Find where the given text appears and provide that cell's center as (x, y) coordinate. 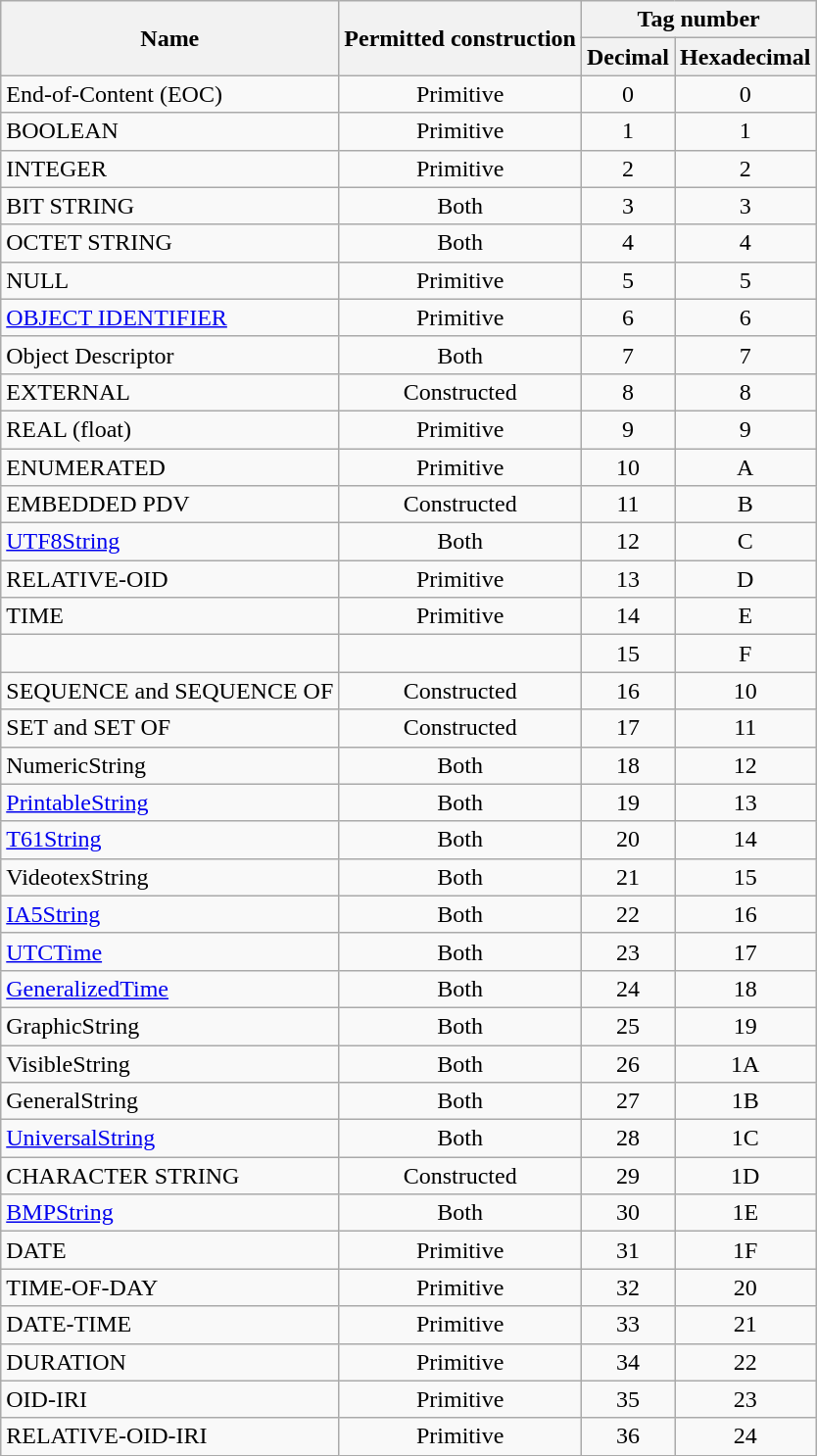
TIME (170, 616)
SEQUENCE and SEQUENCE OF (170, 691)
VideotexString (170, 877)
UTF8String (170, 542)
1E (745, 1213)
Hexadecimal (745, 57)
Decimal (627, 57)
35 (627, 1399)
CHARACTER STRING (170, 1176)
EXTERNAL (170, 392)
RELATIVE-OID-IRI (170, 1436)
BMPString (170, 1213)
BOOLEAN (170, 131)
UTCTime (170, 951)
DATE (170, 1250)
INTEGER (170, 169)
BIT STRING (170, 206)
GeneralizedTime (170, 989)
EMBEDDED PDV (170, 505)
OID-IRI (170, 1399)
GeneralString (170, 1101)
NULL (170, 280)
25 (627, 1026)
F (745, 654)
26 (627, 1063)
D (745, 579)
A (745, 467)
1A (745, 1063)
34 (627, 1362)
32 (627, 1287)
Name (170, 38)
NumericString (170, 765)
1F (745, 1250)
ENUMERATED (170, 467)
Permitted construction (460, 38)
End-of-Content (EOC) (170, 94)
28 (627, 1139)
31 (627, 1250)
1D (745, 1176)
36 (627, 1436)
VisibleString (170, 1063)
GraphicString (170, 1026)
OBJECT IDENTIFIER (170, 317)
IA5String (170, 914)
RELATIVE-OID (170, 579)
B (745, 505)
1B (745, 1101)
DURATION (170, 1362)
27 (627, 1101)
1C (745, 1139)
E (745, 616)
Object Descriptor (170, 355)
UniversalString (170, 1139)
OCTET STRING (170, 243)
T61String (170, 840)
PrintableString (170, 802)
REAL (float) (170, 429)
SET and SET OF (170, 728)
29 (627, 1176)
C (745, 542)
30 (627, 1213)
TIME-OF-DAY (170, 1287)
33 (627, 1325)
Tag number (697, 20)
DATE-TIME (170, 1325)
